Pinpoint the cell where the given text exists, returning its (x, y) midpoint coordinate. 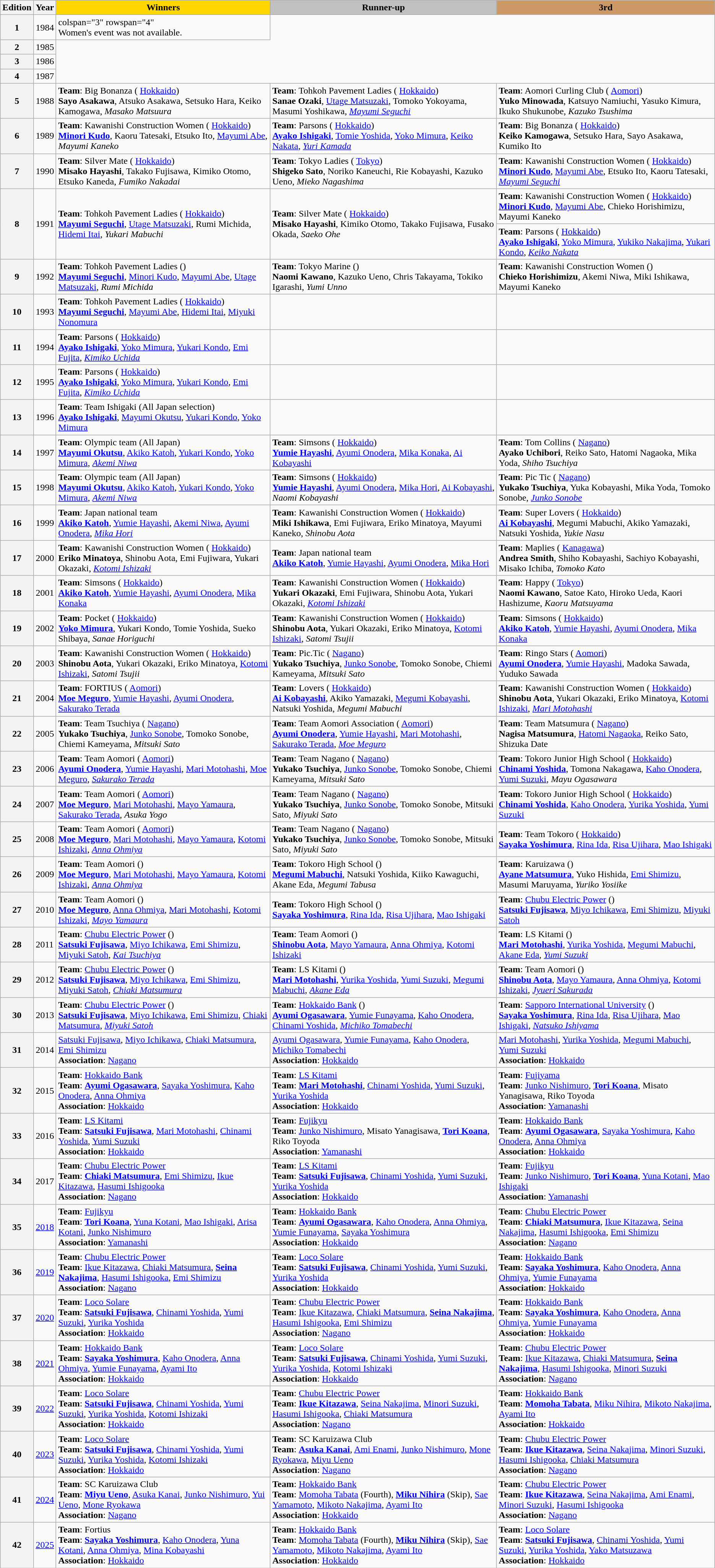
1993 (45, 312)
2022 (45, 1408)
2003 (45, 663)
1992 (45, 276)
Ayumi Ogasawara, Yumie Funayama, Kaho Onodera, Michiko TomabechiAssociation: Hokkaido (383, 1050)
Team: Simsons ( Hokkaido)Yumie Hayashi, Ayumi Onodera, Mika Konaka, Ai Kobayashi (383, 453)
Team: FujikyuTeam: Tori Koana, Yuna Kotani, Mao Ishigaki, Arisa Kotani, Junko NishimuroAssociation: Yamanashi (163, 1227)
Team: Chubu Electric PowerTeam: Ikue Kitazawa, Seina Nakajima, Ami Enami, Minori Suzuki, Hasumi IshigookaAssociation: Nagano (606, 1499)
Team: LS Kitami ()Mari Motohashi, Yurika Yoshida, Megumi Mabuchi, Akane Eda, Yumi Suzuki (606, 945)
1988 (45, 101)
Team: Chubu Electric PowerTeam: Chiaki Matsumura, Ikue Kitazawa, Seina Nakajima, Hasumi Ishigooka, Emi ShimizuAssociation: Nagano (606, 1227)
3rd (606, 8)
2015 (45, 1091)
5 (17, 101)
Team: Japan national teamAkiko Katoh, Yumie Hayashi, Ayumi Onodera, Mika Hori (383, 558)
Team: Parsons ( Hokkaido)Ayako Ishigaki, Tomie Yoshida, Yoko Mimura, Keiko Nakata, Yuri Kamada (383, 136)
1991 (45, 224)
2007 (45, 804)
Team: Tokoro Junior High School ( Hokkaido)Chinami Yoshida, Kaho Onodera, Yurika Yoshida, Yumi Suzuki (606, 804)
39 (17, 1408)
2019 (45, 1272)
30 (17, 1015)
8 (17, 224)
Team: Kawanishi Construction Women ( Hokkaido)Minori Kudo, Mayumi Abe, Etsuko Ito, Kaoru Tatesaki, Mayumi Seguchi (606, 171)
2014 (45, 1050)
Team: SC Karuizawa Club Team: Asuka Kanai, Ami Enami, Junko Nishimuro, Mone Ryokawa, Miyu UenoAssociation: Nagano (383, 1454)
2005 (45, 734)
1 (17, 27)
1995 (45, 382)
Team: Tom Collins ( Nagano)Ayako Uchibori, Reiko Sato, Hatomi Nagaoka, Mika Yoda, Shiho Tsuchiya (606, 453)
32 (17, 1091)
1990 (45, 171)
1989 (45, 136)
26 (17, 874)
18 (17, 593)
Team: Team Aomori ()Moe Meguro, Anna Ohmiya, Mari Motohashi, Kotomi Ishizaki, Mayo Yamaura (163, 910)
2023 (45, 1454)
Team: Pocket ( Hokkaido)Yoko Mimura, Yukari Kondo, Tomie Yoshida, Sueko Shibaya, Sanae Horiguchi (163, 628)
1986 (45, 61)
3 (17, 61)
Team: Kawanishi Construction Women ( Hokkaido)Minori Kudo, Kaoru Tatesaki, Etsuko Ito, Mayumi Abe, Mayumi Kaneko (163, 136)
Team: Team Tokoro ( Hokkaido)Sayaka Yoshimura, Rina Ida, Risa Ujihara, Mao Ishigaki (606, 839)
Edition (17, 8)
Team: Pic Tic ( Nagano)Yukako Tsuchiya, Yuka Kobayashi, Mika Yoda, Tomoko Sonobe, Junko Sonobe (606, 488)
Team: Chubu Electric Power ()Satsuki Fujisawa, Miyo Ichikawa, Emi Shimizu, Chiaki Matsumura, Miyuki Satoh (163, 1015)
Team: Happy ( Tokyo)Naomi Kawano, Satoe Kato, Hiroko Ueda, Kaori Hashizume, Kaoru Matsuyama (606, 593)
Team: LS KitamiTeam: Mari Motohashi, Chinami Yoshida, Yumi Suzuki, Yurika YoshidaAssociation: Hokkaido (383, 1091)
28 (17, 945)
11 (17, 347)
36 (17, 1272)
31 (17, 1050)
Team: Team Aomori ( Aomori)Moe Meguro, Mari Motohashi, Mayo Yamaura, Sakurako Terada, Asuka Yogo (163, 804)
Team: Kawanishi Construction Women ( Hokkaido)Yukari Okazaki, Emi Fujiwara, Shinobu Aota, Yukari Okazaki, Kotomi Ishizaki (383, 593)
Team: FujikyuTeam: Junko Nishimuro, Misato Yanagisawa, Tori Koana, Riko ToyodaAssociation: Yamanashi (383, 1136)
42 (17, 1545)
38 (17, 1363)
24 (17, 804)
2008 (45, 839)
Team: Kawanishi Construction Women ( Hokkaido)Shinobu Aota, Yukari Okazaki, Eriko Minatoya, Kotomi Ishizaki, Mari Motohashi (606, 698)
35 (17, 1227)
22 (17, 734)
6 (17, 136)
Team: FORTIUS ( Aomori)Moe Meguro, Yumie Hayashi, Ayumi Onodera, Sakurako Terada (163, 698)
Year (45, 8)
Runner-up (383, 8)
Mari Motohashi, Yurika Yoshida, Megumi Mabuchi, Yumi SuzukiAssociation: Hokkaido (606, 1050)
Team: Tohkoh Pavement Ladies ()Mayumi Seguchi, Minori Kudo, Mayumi Abe, Utage Matsuzaki, Rumi Michida (163, 276)
Team: FortiusTeam: Sayaka Yoshimura, Kaho Onodera, Yuna Kotani, Anna Ohmiya, Mina KobayashiAssociation: Hokkaido (163, 1545)
Team: Kawanishi Construction Women ( Hokkaido)Minori Kudo, Mayumi Abe, Chieko Horishimizu, Mayumi Kaneko (606, 206)
2001 (45, 593)
29 (17, 980)
37 (17, 1317)
2013 (45, 1015)
Team: Tokyo Ladies ( Tokyo)Shigeko Sato, Noriko Kaneuchi, Rie Kobayashi, Kazuko Ueno, Mieko Nagashima (383, 171)
17 (17, 558)
Team: Big Bonanza ( Hokkaido)Keiko Kamogawa, Setsuko Hara, Sayo Asakawa, Kumiko Ito (606, 136)
2018 (45, 1227)
1998 (45, 488)
Team: Team Aomori ()Shinobu Aota, Mayo Yamaura, Anna Ohmiya, Kotomi Ishizaki, Jyueri Sakurada (606, 980)
2011 (45, 945)
23 (17, 769)
Team: Super Lovers ( Hokkaido)Ai Kobayashi, Megumi Mabuchi, Akiko Yamazaki, Natsuki Yoshida, Yukie Nasu (606, 523)
Team: Hokkaido BankTeam: Ayumi Ogasawara, Kaho Onodera, Anna Ohmiya, Yumie Funayama, Sayaka YoshimuraAssociation: Hokkaido (383, 1227)
16 (17, 523)
19 (17, 628)
Team: Kawanishi Construction Women ()Chieko Horishimizu, Akemi Niwa, Miki Ishikawa, Mayumi Kaneko (606, 276)
Team: Parsons ( Hokkaido)Ayako Ishigaki, Yoko Mimura, Yukiko Nakajima, Yukari Kondo, Keiko Nakata (606, 241)
Team: Tohkoh Pavement Ladies ( Hokkaido)Mayumi Seguchi, Utage Matsuzaki, Rumi Michida, Hidemi Itai, Yukari Mabuchi (163, 224)
Team: Karuizawa ()Ayane Matsumura, Yuko Hishida, Emi Shimizu, Masumi Maruyama, Yuriko Yosiike (606, 874)
Team: Team Nagano ( Nagano)Yukako Tsuchiya, Junko Sonobe, Tomoko Sonobe, Chiemi Kameyama, Mitsuki Sato (383, 769)
Team: LS KitamiTeam: Satsuki Fujisawa, Mari Motohashi, Chinami Yoshida, Yumi SuzukiAssociation: Hokkaido (163, 1136)
41 (17, 1499)
Winners (163, 8)
Team: Tohkoh Pavement Ladies ( Hokkaido)Sanae Ozaki, Utage Matsuzaki, Tomoko Yokoyama, Masumi Yoshikawa, Mayumi Seguchi (383, 101)
Team: Chubu Electric Power ()Satsuki Fujisawa, Miyo Ichikawa, Emi Shimizu, Miyuki Satoh, Kai Tsuchiya (163, 945)
Team: Tokoro High School ()Sayaka Yoshimura, Rina Ida, Risa Ujihara, Mao Ishigaki (383, 910)
Team: Ringo Stars ( Aomori)Ayumi Onodera, Yumie Hayashi, Madoka Sawada, Yuduko Sawada (606, 663)
Team: Sapporo International University ()Sayaka Yoshimura, Rina Ida, Risa Ujihara, Mao Ishigaki, Natsuko Ishiyama (606, 1015)
Team: Team Aomori ( Aomori)Ayumi Onodera, Yumie Hayashi, Mari Motohashi, Moe Meguro, Sakurako Terada (163, 769)
Team: Loco SolareTeam: Satsuki Fujisawa, Chinami Yoshida, Yumi Suzuki, Yurika Yoshida, Yako MatsuzawaAssociation: Hokkaido (606, 1545)
2017 (45, 1182)
27 (17, 910)
Team: Simsons ( Hokkaido)Yumie Hayashi, Ayumi Onodera, Mika Hori, Ai Kobayashi, Naomi Kobayashi (383, 488)
2009 (45, 874)
2021 (45, 1363)
Team: Japan national teamAkiko Katoh, Yumie Hayashi, Akemi Niwa, Ayumi Onodera, Mika Hori (163, 523)
10 (17, 312)
2004 (45, 698)
colspan="3" rowspan="4" Women's event was not available. (163, 27)
2 (17, 47)
Team: FujiyamaTeam: Junko Nishimuro, Tori Koana, Misato Yanagisawa, Riko ToyodaAssociation: Yamanashi (606, 1091)
1984 (45, 27)
Team: LS KitamiTeam: Satsuki Fujisawa, Chinami Yoshida, Yumi Suzuki, Yurika YoshidaAssociation: Hokkaido (383, 1182)
2025 (45, 1545)
1996 (45, 417)
2016 (45, 1136)
Team: Team Aomori ( Aomori)Moe Meguro, Mari Motohashi, Mayo Yamaura, Kotomi Ishizaki, Anna Ohmiya (163, 839)
Team: Chubu Electric Power ()Satsuki Fujisawa, Miyo Ichikawa, Emi Shimizu, Miyuki Satoh, Chiaki Matsumura (163, 980)
2010 (45, 910)
Team: Hokkaido Bank ()Ayumi Ogasawara, Yumie Funayama, Kaho Onodera, Chinami Yoshida, Michiko Tomabechi (383, 1015)
Team: LS Kitami ()Mari Motohashi, Yurika Yoshida, Yumi Suzuki, Megumi Mabuchi, Akane Eda (383, 980)
Team: Tokyo Marine ()Naomi Kawano, Kazuko Ueno, Chris Takayama, Tokiko Igarashi, Yumi Unno (383, 276)
Team: Kawanishi Construction Women ( Hokkaido)Eriko Minatoya, Shinobu Aota, Emi Fujiwara, Yukari Okazaki, Kotomi Ishizaki (163, 558)
Team: Team Matsumura ( Nagano)Nagisa Matsumura, Hatomi Nagaoka, Reiko Sato, Shizuka Date (606, 734)
Team: Maplies ( Kanagawa)Andrea Smith, Shiho Kobayashi, Sachiyo Kobayashi, Misako Ichiba, Tomoko Kato (606, 558)
Team: Team Aomori ()Moe Meguro, Mari Motohashi, Mayo Yamaura, Kotomi Ishizaki, Anna Ohmiya (163, 874)
13 (17, 417)
Satsuki Fujisawa, Miyo Ichikawa, Chiaki Matsumura, Emi Shimizu Association: Nagano (163, 1050)
Team: Lovers ( Hokkaido)Ai Kobayashi, Akiko Yamazaki, Megumi Kobayashi, Natsuki Yoshida, Megumi Mabuchi (383, 698)
Team: Chubu Electric PowerTeam: Ikue Kitazawa, Chiaki Matsumura, Seina Nakajima, Hasumi Ishigooka, Minori SuzukiAssociation: Nagano (606, 1363)
Team: Kawanishi Construction Women ( Hokkaido)Miki Ishikawa, Emi Fujiwara, Eriko Minatoya, Mayumi Kaneko, Shinobu Aota (383, 523)
Team: Hokkaido BankTeam: Momoha Tabata, Miku Nihira, Mikoto Nakajima, Ayami ItoAssociation: Hokkaido (606, 1408)
2020 (45, 1317)
Team: Big Bonanza ( Hokkaido)Sayo Asakawa, Atsuko Asakawa, Setsuko Hara, Keiko Kamogawa, Masako Matsuura (163, 101)
Team: Tokoro Junior High School ( Hokkaido)Chinami Yoshida, Tomona Nakagawa, Kaho Onodera, Yumi Suzuki, Mayu Ogasawara (606, 769)
Team: Chubu Electric PowerTeam: Chiaki Matsumura, Emi Shimizu, Ikue Kitazawa, Hasumi Ishigooka Association: Nagano (163, 1182)
12 (17, 382)
Team: Tokoro High School ()Megumi Mabuchi, Natsuki Yoshida, Kiiko Kawaguchi, Akane Eda, Megumi Tabusa (383, 874)
1999 (45, 523)
2002 (45, 628)
1997 (45, 453)
Team: Silver Mate ( Hokkaido)Misako Hayashi, Takako Fujisawa, Kimiko Otomo, Etsuko Kaneda, Fumiko Nakadai (163, 171)
20 (17, 663)
4 (17, 76)
33 (17, 1136)
Team: Aomori Curling Club ( Aomori)Yuko Minowada, Katsuyo Namiuchi, Yasuko Kimura, Ikuko Shukunobe, Kazuko Tsushima (606, 101)
Team: Team Ishigaki (All Japan selection)Ayako Ishigaki, Mayumi Okutsu, Yukari Kondo, Yoko Mimura (163, 417)
Team: Silver Mate ( Hokkaido)Misako Hayashi, Kimiko Otomo, Takako Fujisawa, Fusako Okada, Saeko Ohe (383, 224)
Team: Team Aomori Association ( Aomori)Ayumi Onodera, Yumie Hayashi, Mari Motohashi, Sakurako Terada, Moe Meguro (383, 734)
Team: Team Aomori ()Shinobu Aota, Mayo Yamaura, Anna Ohmiya, Kotomi Ishizaki (383, 945)
1994 (45, 347)
Team: Tohkoh Pavement Ladies ( Hokkaido)Mayumi Seguchi, Mayumi Abe, Hidemi Itai, Miyuki Nonomura (163, 312)
2024 (45, 1499)
Team: Pic.Tic ( Nagano)Yukako Tsuchiya, Junko Sonobe, Tomoko Sonobe, Chiemi Kameyama, Mitsuki Sato (383, 663)
Team: Hokkaido BankTeam: Sayaka Yoshimura, Kaho Onodera, Anna Ohmiya, Yumie Funayama, Ayami ItoAssociation: Hokkaido (163, 1363)
34 (17, 1182)
15 (17, 488)
40 (17, 1454)
Team: FujikyuTeam: Junko Nishimuro, Tori Koana, Yuna Kotani, Mao IshigakiAssociation: Yamanashi (606, 1182)
2012 (45, 980)
2000 (45, 558)
14 (17, 453)
25 (17, 839)
1987 (45, 76)
Team: Chubu Electric Power ()Satsuki Fujisawa, Miyo Ichikawa, Emi Shimizu, Miyuki Satoh (606, 910)
1985 (45, 47)
Team: SC Karuizawa ClubTeam: Miyu Ueno, Asuka Kanai, Junko Nishimuro, Yui Ueno, Mone RyokawaAssociation: Nagano (163, 1499)
Team: Team Tsuchiya ( Nagano)Yukako Tsuchiya, Junko Sonobe, Tomoko Sonobe, Chiemi Kameyama, Mitsuki Sato (163, 734)
7 (17, 171)
21 (17, 698)
9 (17, 276)
2006 (45, 769)
